Return [X, Y] of the center of cell containing provided text 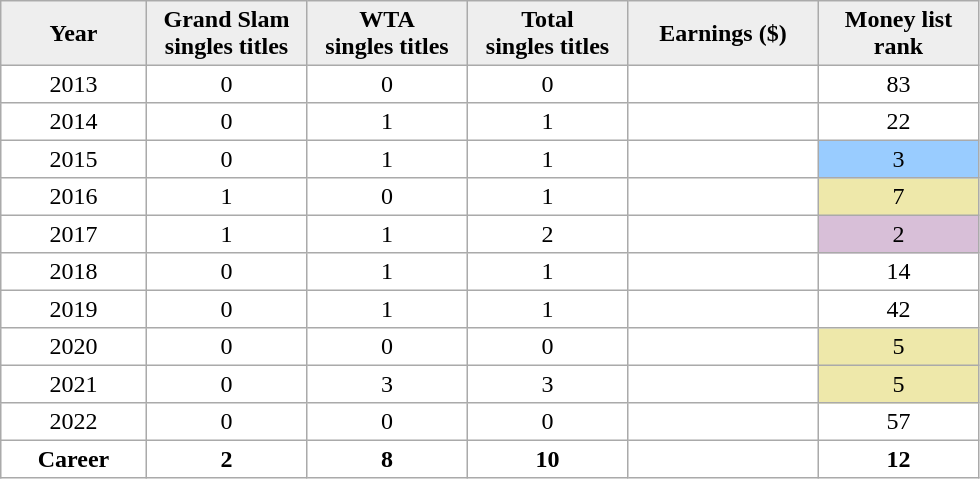
Year [74, 33]
22 [898, 122]
Career [74, 459]
2014 [74, 122]
2016 [74, 197]
10 [547, 459]
WTA singles titles [387, 33]
2019 [74, 309]
7 [898, 197]
2022 [74, 422]
2021 [74, 384]
83 [898, 84]
12 [898, 459]
2018 [74, 272]
14 [898, 272]
Total singles titles [547, 33]
2020 [74, 347]
8 [387, 459]
2013 [74, 84]
57 [898, 422]
Money list rank [898, 33]
Grand Slam singles titles [226, 33]
2015 [74, 159]
Earnings ($) [723, 33]
2017 [74, 234]
42 [898, 309]
